Find where the given text appears and provide that cell's center as [X, Y] coordinate. 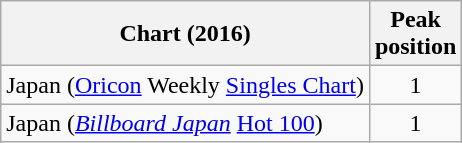
Japan (Billboard Japan Hot 100) [186, 123]
Japan (Oricon Weekly Singles Chart) [186, 85]
Peakposition [415, 34]
Chart (2016) [186, 34]
